Search for the cell housing the specified text and yield its [x, y] center coordinate. 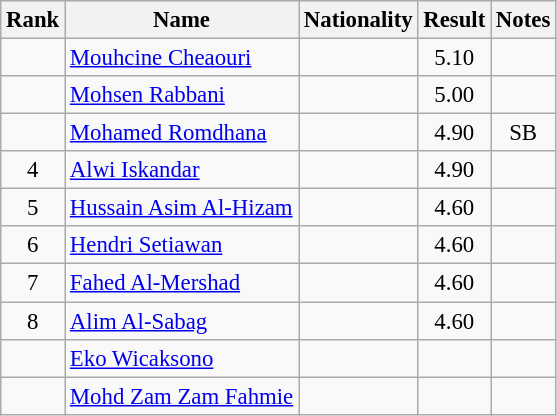
Rank [33, 20]
Alwi Iskandar [182, 170]
Mohsen Rabbani [182, 95]
Notes [524, 20]
6 [33, 245]
Hendri Setiawan [182, 245]
Mohd Zam Zam Fahmie [182, 396]
5.00 [454, 95]
SB [524, 133]
Mohamed Romdhana [182, 133]
Hussain Asim Al-Hizam [182, 208]
5 [33, 208]
4 [33, 170]
8 [33, 321]
5.10 [454, 58]
Alim Al-Sabag [182, 321]
Result [454, 20]
Eko Wicaksono [182, 358]
Mouhcine Cheaouri [182, 58]
Nationality [358, 20]
Name [182, 20]
7 [33, 283]
Fahed Al-Mershad [182, 283]
